Identify which cell holds the provided text, then report its [X, Y] central coordinate. 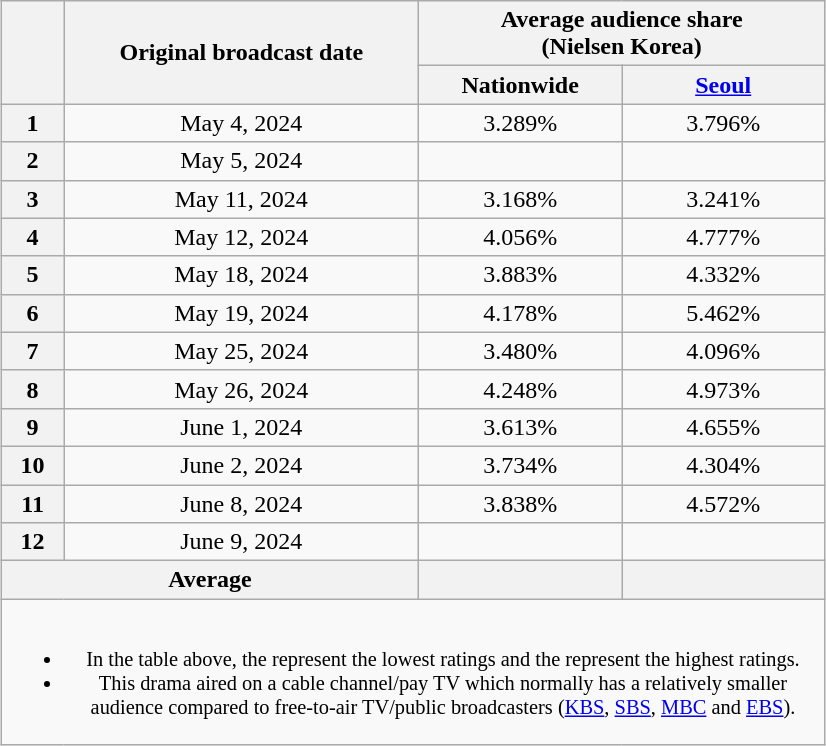
3.883% [520, 275]
4.096% [724, 351]
Average audience share(Nielsen Korea) [622, 34]
2 [32, 161]
4.178% [520, 313]
3.613% [520, 427]
5 [32, 275]
8 [32, 389]
Original broadcast date [242, 52]
June 8, 2024 [242, 503]
4.056% [520, 237]
4.248% [520, 389]
May 5, 2024 [242, 161]
June 2, 2024 [242, 465]
3.838% [520, 503]
May 4, 2024 [242, 123]
May 11, 2024 [242, 199]
9 [32, 427]
6 [32, 313]
May 19, 2024 [242, 313]
4.777% [724, 237]
4.655% [724, 427]
Average [210, 580]
3.734% [520, 465]
3.289% [520, 123]
7 [32, 351]
Nationwide [520, 85]
June 9, 2024 [242, 542]
Seoul [724, 85]
4.572% [724, 503]
3.168% [520, 199]
12 [32, 542]
4.304% [724, 465]
10 [32, 465]
4 [32, 237]
3 [32, 199]
3.796% [724, 123]
5.462% [724, 313]
3.241% [724, 199]
May 26, 2024 [242, 389]
June 1, 2024 [242, 427]
May 12, 2024 [242, 237]
11 [32, 503]
1 [32, 123]
May 25, 2024 [242, 351]
3.480% [520, 351]
4.332% [724, 275]
May 18, 2024 [242, 275]
4.973% [724, 389]
